Pinpoint the cell where the given text exists, returning its [x, y] midpoint coordinate. 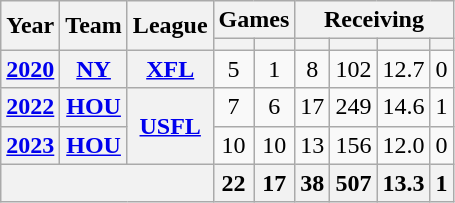
12.0 [404, 145]
NY [94, 69]
6 [274, 107]
156 [354, 145]
XFL [170, 69]
2023 [30, 145]
8 [312, 69]
2020 [30, 69]
Team [94, 26]
13.3 [404, 183]
12.7 [404, 69]
507 [354, 183]
14.6 [404, 107]
2022 [30, 107]
22 [234, 183]
249 [354, 107]
Games [254, 20]
102 [354, 69]
5 [234, 69]
13 [312, 145]
USFL [170, 126]
League [170, 26]
Year [30, 26]
7 [234, 107]
38 [312, 183]
Receiving [374, 20]
